Search for the cell housing the specified text and yield its [x, y] center coordinate. 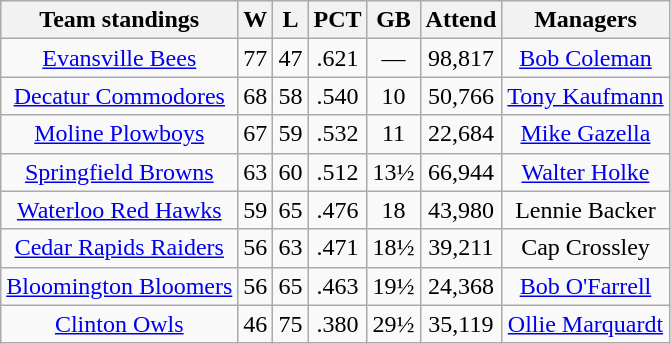
46 [256, 324]
98,817 [461, 58]
24,368 [461, 286]
Cedar Rapids Raiders [120, 248]
60 [290, 172]
.471 [338, 248]
39,211 [461, 248]
Bob O'Farrell [586, 286]
50,766 [461, 96]
58 [290, 96]
Bloomington Bloomers [120, 286]
22,684 [461, 134]
35,119 [461, 324]
66,944 [461, 172]
77 [256, 58]
Managers [586, 20]
13½ [394, 172]
Bob Coleman [586, 58]
Moline Plowboys [120, 134]
.463 [338, 286]
19½ [394, 286]
68 [256, 96]
18½ [394, 248]
Tony Kaufmann [586, 96]
75 [290, 324]
Attend [461, 20]
.512 [338, 172]
10 [394, 96]
.621 [338, 58]
47 [290, 58]
GB [394, 20]
L [290, 20]
29½ [394, 324]
.540 [338, 96]
Team standings [120, 20]
Clinton Owls [120, 324]
.476 [338, 210]
Waterloo Red Hawks [120, 210]
Lennie Backer [586, 210]
W [256, 20]
43,980 [461, 210]
67 [256, 134]
11 [394, 134]
Walter Holke [586, 172]
PCT [338, 20]
.380 [338, 324]
Evansville Bees [120, 58]
18 [394, 210]
Ollie Marquardt [586, 324]
Springfield Browns [120, 172]
Decatur Commodores [120, 96]
— [394, 58]
Cap Crossley [586, 248]
Mike Gazella [586, 134]
.532 [338, 134]
